For the text-containing cell, return its midpoint in [X, Y] coordinate format. 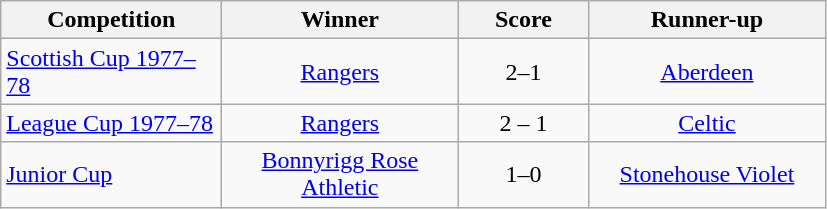
Winner [340, 20]
Scottish Cup 1977–78 [112, 72]
Runner-up [707, 20]
Junior Cup [112, 174]
Score [524, 20]
Aberdeen [707, 72]
Celtic [707, 123]
Competition [112, 20]
2 – 1 [524, 123]
Stonehouse Violet [707, 174]
Bonnyrigg Rose Athletic [340, 174]
League Cup 1977–78 [112, 123]
1–0 [524, 174]
2–1 [524, 72]
